From the cell containing the given text, extract its center point as (X, Y) coordinate. 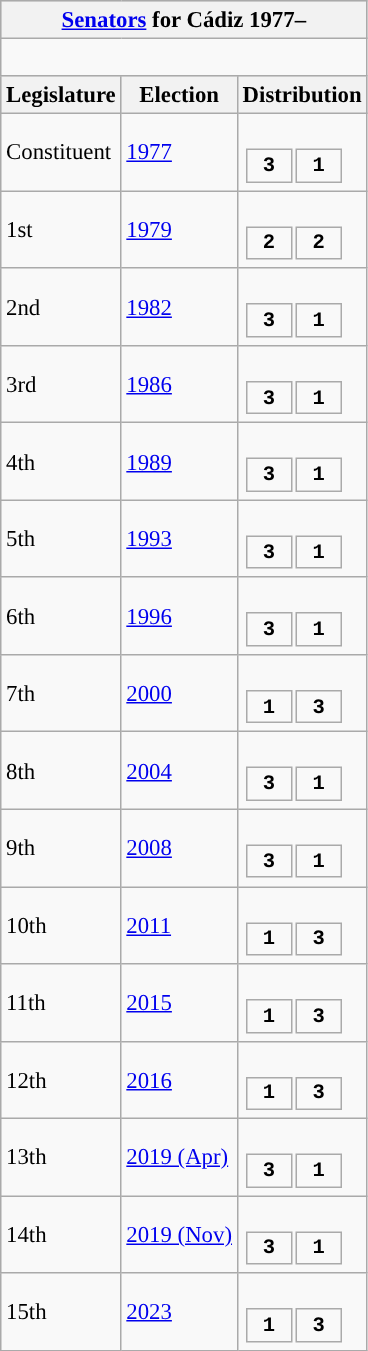
Constituent (61, 152)
2019 (Nov) (179, 1234)
14th (61, 1234)
2 2 (302, 230)
13th (61, 1158)
12th (61, 1080)
2004 (179, 770)
Legislature (61, 95)
6th (61, 616)
1993 (179, 538)
7th (61, 694)
2008 (179, 848)
2019 (Apr) (179, 1158)
4th (61, 462)
1989 (179, 462)
1996 (179, 616)
10th (61, 926)
11th (61, 1002)
3rd (61, 384)
1982 (179, 306)
2000 (179, 694)
1st (61, 230)
1979 (179, 230)
2023 (179, 1312)
2016 (179, 1080)
Distribution (302, 95)
2011 (179, 926)
Senators for Cádiz 1977– (184, 20)
Election (179, 95)
5th (61, 538)
15th (61, 1312)
1986 (179, 384)
8th (61, 770)
2015 (179, 1002)
1977 (179, 152)
2nd (61, 306)
9th (61, 848)
